Scan for the cell matching the given text and deliver its [x, y] coordinate at center. 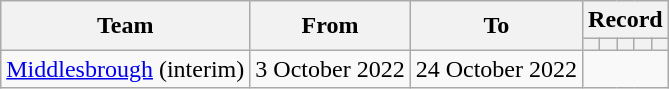
Team [126, 26]
Record [626, 20]
To [496, 26]
3 October 2022 [330, 69]
Middlesbrough (interim) [126, 69]
24 October 2022 [496, 69]
From [330, 26]
